Determine the (X, Y) coordinate at the center of the cell enclosing the given text.  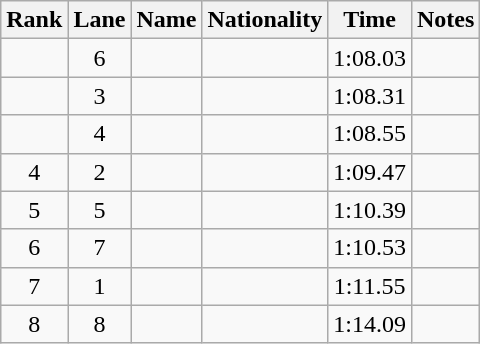
1:14.09 (370, 324)
1:11.55 (370, 286)
Notes (445, 20)
3 (100, 96)
Time (370, 20)
2 (100, 172)
1:08.31 (370, 96)
1:10.53 (370, 248)
1 (100, 286)
Rank (34, 20)
1:09.47 (370, 172)
1:08.55 (370, 134)
1:08.03 (370, 58)
1:10.39 (370, 210)
Lane (100, 20)
Nationality (265, 20)
Name (166, 20)
